Provide the (x, y) coordinate of the cell's center where the given text is located.  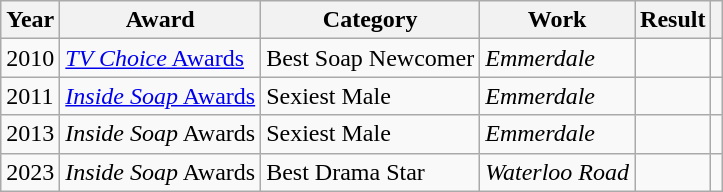
TV Choice Awards (160, 58)
Best Drama Star (370, 172)
Year (30, 20)
Work (558, 20)
2023 (30, 172)
Best Soap Newcomer (370, 58)
2011 (30, 96)
2010 (30, 58)
Result (673, 20)
Waterloo Road (558, 172)
Category (370, 20)
2013 (30, 134)
Award (160, 20)
